Search for the cell housing the specified text and yield its [X, Y] center coordinate. 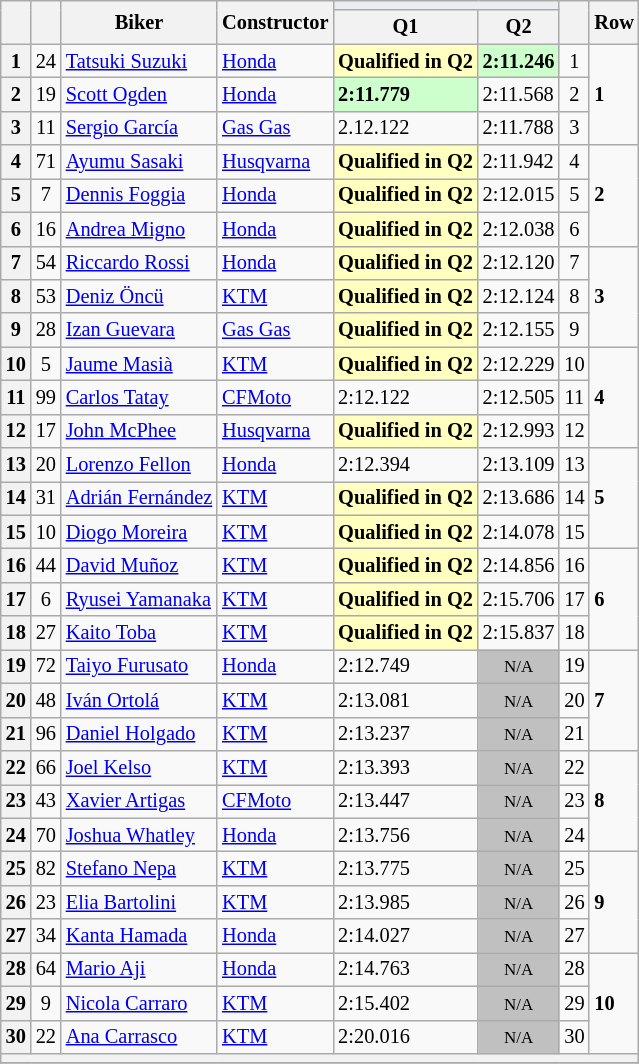
Diogo Moreira [139, 532]
Kaito Toba [139, 633]
John McPhee [139, 431]
2:13.686 [519, 498]
Carlos Tatay [139, 397]
Joel Kelso [139, 767]
34 [46, 936]
Q2 [519, 27]
96 [46, 734]
2:13.109 [519, 465]
64 [46, 969]
31 [46, 498]
99 [46, 397]
2:13.081 [405, 700]
David Muñoz [139, 565]
54 [46, 263]
2:12.120 [519, 263]
2:12.505 [519, 397]
2:12.229 [519, 364]
82 [46, 868]
2:13.756 [405, 835]
70 [46, 835]
Deniz Öncü [139, 296]
Elia Bartolini [139, 902]
Izan Guevara [139, 330]
Joshua Whatley [139, 835]
Jaume Masià [139, 364]
Sergio García [139, 128]
Mario Aji [139, 969]
2:14.763 [405, 969]
2:13.985 [405, 902]
53 [46, 296]
Stefano Nepa [139, 868]
43 [46, 801]
2:12.038 [519, 229]
Biker [139, 22]
2.12.122 [405, 128]
Scott Ogden [139, 94]
2:12.749 [405, 666]
71 [46, 162]
Dennis Foggia [139, 195]
Taiyo Furusato [139, 666]
2:11.779 [405, 94]
48 [46, 700]
2:20.016 [405, 1037]
2:12.015 [519, 195]
Q1 [405, 27]
2:15.402 [405, 1003]
44 [46, 565]
Ryusei Yamanaka [139, 599]
2:14.027 [405, 936]
2:12.124 [519, 296]
Tatsuki Suzuki [139, 61]
Riccardo Rossi [139, 263]
2:12.993 [519, 431]
Row [614, 22]
Constructor [275, 22]
Ana Carrasco [139, 1037]
Adrián Fernández [139, 498]
Xavier Artigas [139, 801]
2:14.856 [519, 565]
2:13.237 [405, 734]
2:14.078 [519, 532]
2:15.837 [519, 633]
2:12.394 [405, 465]
2:13.775 [405, 868]
Nicola Carraro [139, 1003]
2:13.393 [405, 767]
Andrea Migno [139, 229]
66 [46, 767]
2:12.155 [519, 330]
2:11.942 [519, 162]
2:12.122 [405, 397]
Lorenzo Fellon [139, 465]
Ayumu Sasaki [139, 162]
Daniel Holgado [139, 734]
Kanta Hamada [139, 936]
2:11.788 [519, 128]
2:11.568 [519, 94]
2:13.447 [405, 801]
Iván Ortolá [139, 700]
2:11.246 [519, 61]
72 [46, 666]
2:15.706 [519, 599]
